Find where the given text appears and provide that cell's center as (X, Y) coordinate. 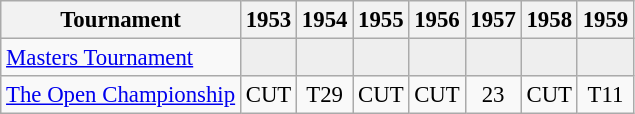
Tournament (121, 20)
1958 (549, 20)
1957 (493, 20)
T11 (605, 95)
The Open Championship (121, 95)
1954 (325, 20)
23 (493, 95)
T29 (325, 95)
1955 (381, 20)
1959 (605, 20)
1953 (268, 20)
1956 (437, 20)
Masters Tournament (121, 58)
